Return (x, y) of the center of cell containing provided text 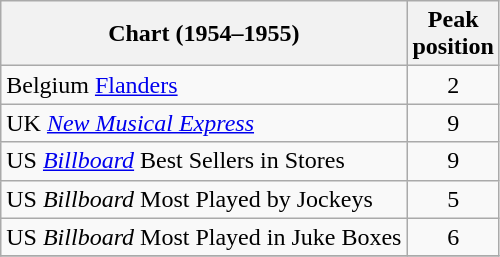
2 (453, 85)
5 (453, 199)
US Billboard Best Sellers in Stores (204, 161)
US Billboard Most Played by Jockeys (204, 199)
6 (453, 237)
US Billboard Most Played in Juke Boxes (204, 237)
UK New Musical Express (204, 123)
Peakposition (453, 34)
Belgium Flanders (204, 85)
Chart (1954–1955) (204, 34)
